Determine the [x, y] coordinate at the center of the cell enclosing the given text.  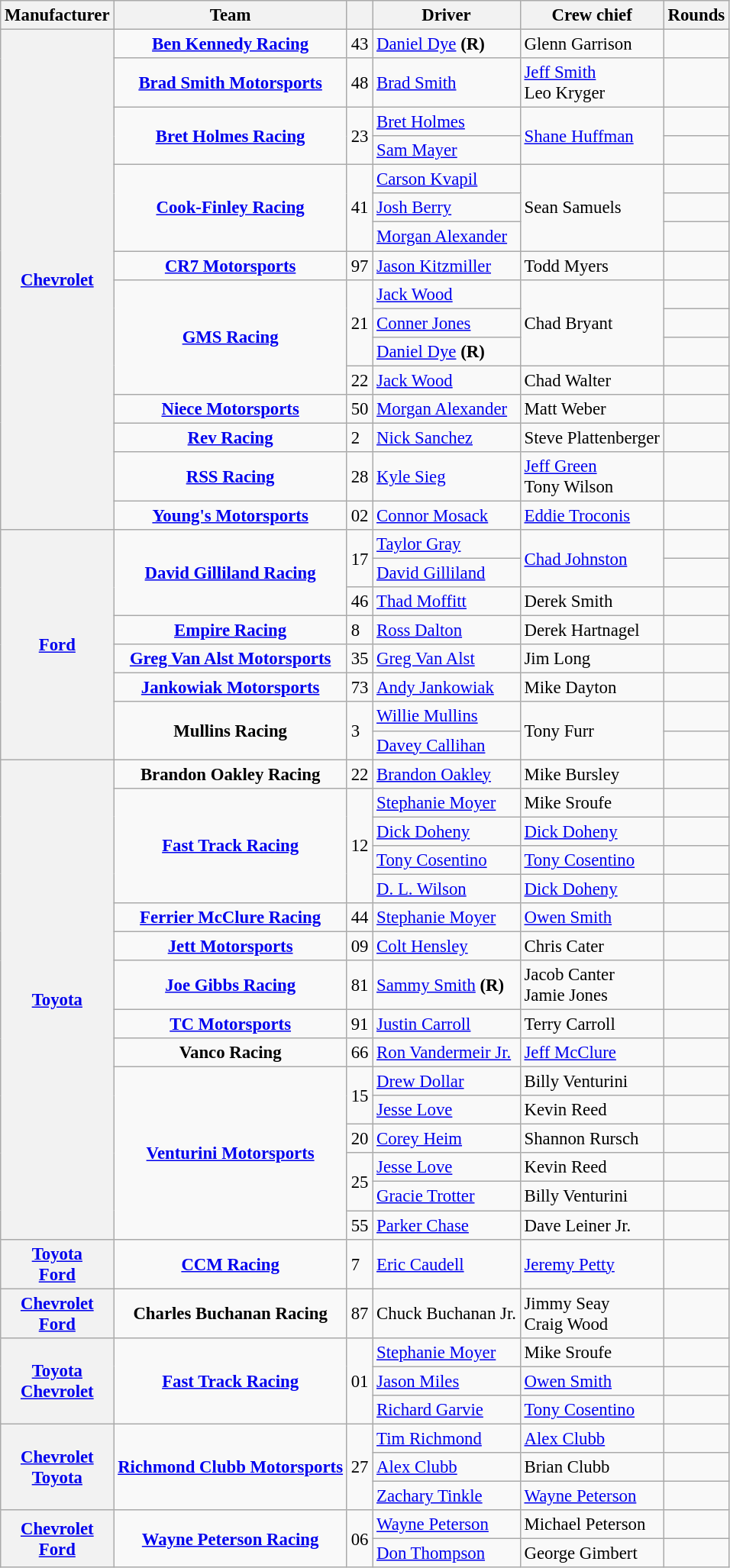
35 [359, 659]
06 [359, 1539]
David Gilliland [446, 573]
21 [359, 322]
Richard Garvie [446, 1410]
Manufacturer [57, 15]
Tony Furr [592, 731]
01 [359, 1380]
Parker Chase [446, 1225]
Jim Long [592, 659]
2 [359, 437]
GMS Racing [231, 337]
Ford [57, 644]
Ron Vandermeir Jr. [446, 1053]
Jacob Canter Jamie Jones [592, 985]
3 [359, 731]
Conner Jones [446, 323]
Chevrolet [57, 280]
Brandon Oakley Racing [231, 774]
George Gimbert [592, 1553]
Zachary Tinkle [446, 1495]
81 [359, 985]
66 [359, 1053]
Shannon Rursch [592, 1139]
Empire Racing [231, 631]
Thad Moffitt [446, 602]
CR7 Motorsports [231, 266]
7 [359, 1264]
Taylor Gray [446, 544]
09 [359, 946]
Kyle Sieg [446, 476]
Chad Bryant [592, 322]
Steve Plattenberger [592, 437]
Mullins Racing [231, 731]
23 [359, 136]
Willie Mullins [446, 717]
Mike Dayton [592, 688]
Eric Caudell [446, 1264]
43 [359, 44]
Greg Van Alst Motorsports [231, 659]
Team [231, 15]
Matt Weber [592, 409]
Charles Buchanan Racing [231, 1313]
Corey Heim [446, 1139]
Brad Smith [446, 82]
41 [359, 208]
Tim Richmond [446, 1438]
Jason Kitzmiller [446, 266]
Toyota [57, 999]
David Gilliland Racing [231, 573]
Josh Berry [446, 208]
Eddie Troconis [592, 515]
Todd Myers [592, 266]
Sean Samuels [592, 208]
Colt Hensley [446, 946]
02 [359, 515]
Justin Carroll [446, 1024]
Carson Kvapil [446, 179]
15 [359, 1096]
97 [359, 266]
48 [359, 82]
Gracie Trotter [446, 1196]
Chevrolet Toyota [57, 1467]
Jimmy Seay Craig Wood [592, 1313]
Bret Holmes Racing [231, 136]
Chad Walter [592, 380]
Ross Dalton [446, 631]
Niece Motorsports [231, 409]
17 [359, 559]
Toyota Ford [57, 1264]
Chuck Buchanan Jr. [446, 1313]
Andy Jankowiak [446, 688]
Shane Huffman [592, 136]
Joe Gibbs Racing [231, 985]
Chad Johnston [592, 559]
Driver [446, 15]
Davey Callihan [446, 745]
Rev Racing [231, 437]
Jeremy Petty [592, 1264]
Toyota Chevrolet [57, 1380]
Jett Motorsports [231, 946]
Mike Bursley [592, 774]
Jeff McClure [592, 1053]
91 [359, 1024]
Brian Clubb [592, 1467]
Sam Mayer [446, 150]
8 [359, 631]
Sammy Smith (R) [446, 985]
46 [359, 602]
28 [359, 476]
50 [359, 409]
Chris Cater [592, 946]
25 [359, 1182]
Crew chief [592, 15]
Venturini Motorsports [231, 1153]
Ferrier McClure Racing [231, 918]
Jeff Green Tony Wilson [592, 476]
Terry Carroll [592, 1024]
Jeff Smith Leo Kryger [592, 82]
Rounds [696, 15]
27 [359, 1467]
12 [359, 845]
Ben Kennedy Racing [231, 44]
Dave Leiner Jr. [592, 1225]
Jason Miles [446, 1381]
Don Thompson [446, 1553]
CCM Racing [231, 1264]
Jankowiak Motorsports [231, 688]
Bret Holmes [446, 122]
55 [359, 1225]
Cook-Finley Racing [231, 208]
Vanco Racing [231, 1053]
Brandon Oakley [446, 774]
D. L. Wilson [446, 889]
Derek Hartnagel [592, 631]
RSS Racing [231, 476]
Greg Van Alst [446, 659]
Glenn Garrison [592, 44]
TC Motorsports [231, 1024]
Derek Smith [592, 602]
Drew Dollar [446, 1082]
73 [359, 688]
Nick Sanchez [446, 437]
Brad Smith Motorsports [231, 82]
87 [359, 1313]
Michael Peterson [592, 1524]
Richmond Clubb Motorsports [231, 1467]
Connor Mosack [446, 515]
20 [359, 1139]
Young's Motorsports [231, 515]
44 [359, 918]
Wayne Peterson Racing [231, 1539]
